Return the [x, y] coordinate for the center point of the cell that contains the specified text.  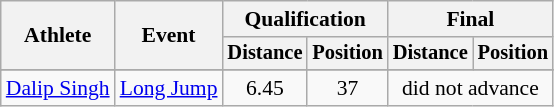
did not advance [470, 88]
Long Jump [169, 88]
Final [470, 19]
Event [169, 36]
Qualification [306, 19]
37 [347, 88]
6.45 [266, 88]
Athlete [58, 36]
Dalip Singh [58, 88]
